Output the [X, Y] coordinate of the center of the cell containing the given text.  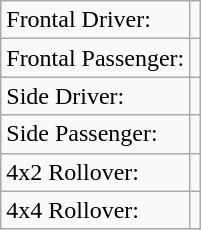
Frontal Passenger: [96, 58]
4x4 Rollover: [96, 210]
Frontal Driver: [96, 20]
4x2 Rollover: [96, 172]
Side Passenger: [96, 134]
Side Driver: [96, 96]
